Determine the [x, y] coordinate at the center of the cell enclosing the given text.  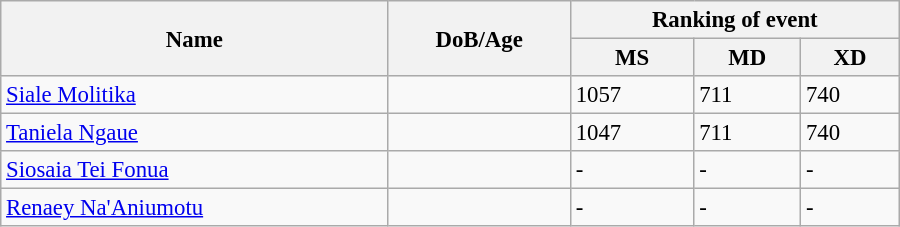
Name [194, 38]
Taniela Ngaue [194, 133]
Ranking of event [734, 20]
Renaey Na'Aniumotu [194, 208]
DoB/Age [480, 38]
1057 [632, 95]
1047 [632, 133]
MD [748, 58]
MS [632, 58]
XD [850, 58]
Siosaia Tei Fonua [194, 170]
Siale Molitika [194, 95]
